For the text-containing cell, return its midpoint in (X, Y) coordinate format. 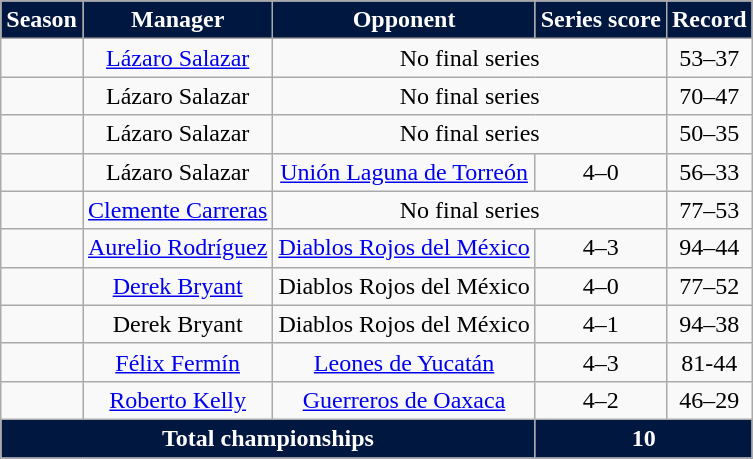
Series score (600, 20)
77–52 (709, 286)
77–53 (709, 210)
81-44 (709, 362)
Clemente Carreras (177, 210)
Aurelio Rodríguez (177, 248)
4–1 (600, 324)
Guerreros de Oaxaca (404, 400)
Leones de Yucatán (404, 362)
Total championships (268, 438)
4–2 (600, 400)
Félix Fermín (177, 362)
Roberto Kelly (177, 400)
56–33 (709, 172)
94–44 (709, 248)
10 (644, 438)
50–35 (709, 134)
Manager (177, 20)
Unión Laguna de Torreón (404, 172)
94–38 (709, 324)
46–29 (709, 400)
Record (709, 20)
53–37 (709, 58)
Season (42, 20)
70–47 (709, 96)
Opponent (404, 20)
